From the cell containing the given text, extract its center point as [X, Y] coordinate. 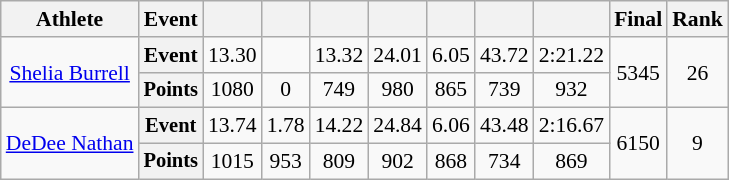
9 [698, 144]
6.06 [451, 126]
902 [398, 162]
Shelia Burrell [70, 72]
869 [572, 162]
Rank [698, 19]
749 [340, 90]
43.72 [504, 55]
5345 [638, 72]
Final [638, 19]
6150 [638, 144]
13.74 [232, 126]
739 [504, 90]
DeDee Nathan [70, 144]
13.32 [340, 55]
2:16.67 [572, 126]
868 [451, 162]
1015 [232, 162]
1.78 [286, 126]
14.22 [340, 126]
13.30 [232, 55]
2:21.22 [572, 55]
1080 [232, 90]
953 [286, 162]
734 [504, 162]
809 [340, 162]
43.48 [504, 126]
Athlete [70, 19]
980 [398, 90]
26 [698, 72]
24.01 [398, 55]
0 [286, 90]
932 [572, 90]
6.05 [451, 55]
865 [451, 90]
24.84 [398, 126]
